Find where the given text appears and provide that cell's center as (X, Y) coordinate. 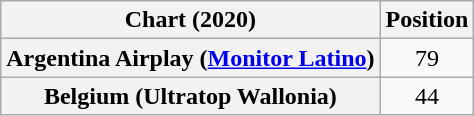
Argentina Airplay (Monitor Latino) (190, 58)
44 (427, 96)
Position (427, 20)
79 (427, 58)
Belgium (Ultratop Wallonia) (190, 96)
Chart (2020) (190, 20)
